Provide the (X, Y) coordinate of the cell's center where the given text is located.  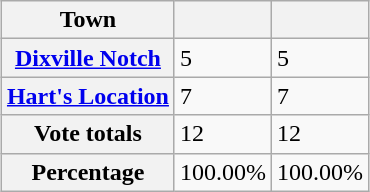
Town (88, 20)
Hart's Location (88, 96)
Dixville Notch (88, 58)
Percentage (88, 172)
Vote totals (88, 134)
